Search for the cell housing the specified text and yield its [X, Y] center coordinate. 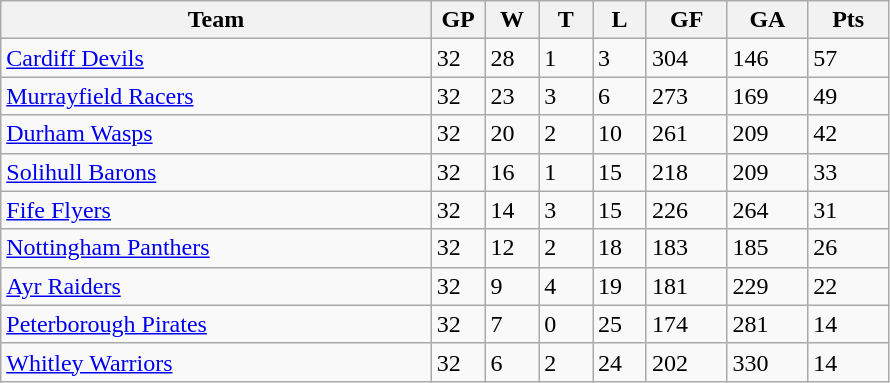
42 [848, 134]
GP [458, 20]
Fife Flyers [216, 210]
218 [686, 172]
Whitley Warriors [216, 362]
L [620, 20]
Team [216, 20]
0 [566, 324]
W [512, 20]
Pts [848, 20]
183 [686, 248]
7 [512, 324]
Peterborough Pirates [216, 324]
169 [768, 96]
Ayr Raiders [216, 286]
Nottingham Panthers [216, 248]
Cardiff Devils [216, 58]
304 [686, 58]
181 [686, 286]
26 [848, 248]
12 [512, 248]
9 [512, 286]
261 [686, 134]
23 [512, 96]
146 [768, 58]
19 [620, 286]
22 [848, 286]
4 [566, 286]
229 [768, 286]
330 [768, 362]
174 [686, 324]
18 [620, 248]
202 [686, 362]
49 [848, 96]
Solihull Barons [216, 172]
28 [512, 58]
25 [620, 324]
33 [848, 172]
264 [768, 210]
10 [620, 134]
31 [848, 210]
273 [686, 96]
GF [686, 20]
T [566, 20]
16 [512, 172]
226 [686, 210]
185 [768, 248]
Murrayfield Racers [216, 96]
281 [768, 324]
24 [620, 362]
20 [512, 134]
57 [848, 58]
Durham Wasps [216, 134]
GA [768, 20]
